Identify which cell holds the provided text, then report its (X, Y) central coordinate. 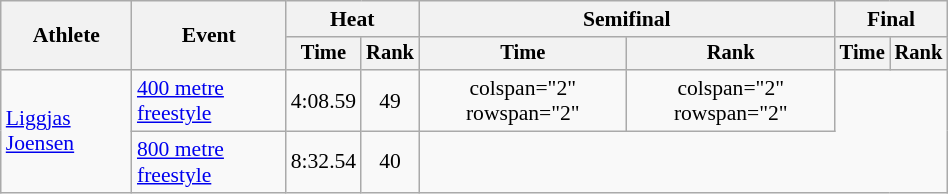
8:32.54 (324, 162)
Heat (352, 19)
Event (209, 36)
Semifinal (627, 19)
800 metre freestyle (209, 162)
Athlete (66, 36)
4:08.59 (324, 100)
400 metre freestyle (209, 100)
40 (390, 162)
49 (390, 100)
Final (892, 19)
Liggjas Joensen (66, 131)
